From the cell containing the given text, extract its center point as (X, Y) coordinate. 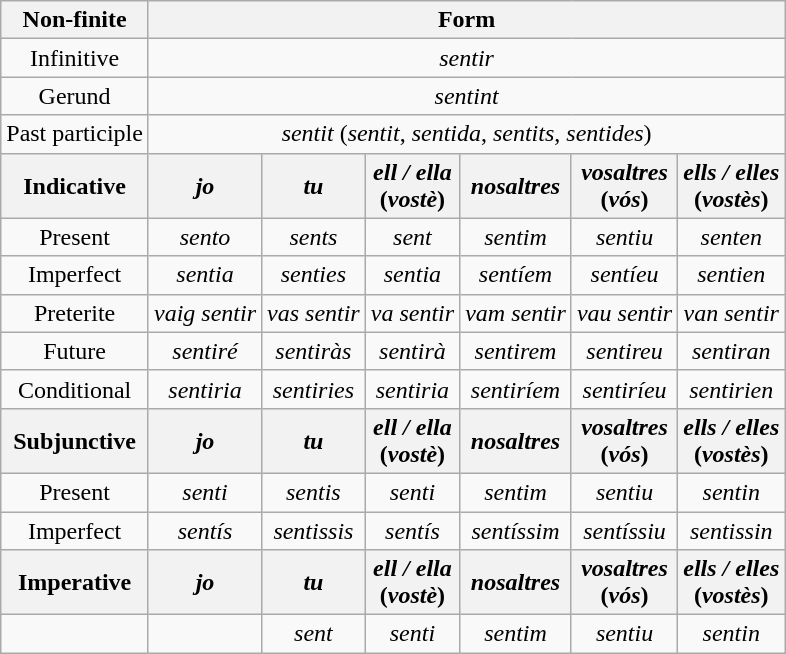
Form (466, 20)
sentíssim (516, 531)
sentint (466, 96)
Infinitive (75, 58)
sentiran (732, 351)
vau sentir (624, 313)
vas sentir (314, 313)
senten (732, 237)
sentirien (732, 389)
Preterite (75, 313)
Past participle (75, 134)
sentis (314, 492)
sentíssiu (624, 531)
sentir (466, 58)
Subjunctive (75, 440)
Indicative (75, 186)
sentíeu (624, 275)
Future (75, 351)
sentirà (412, 351)
sents (314, 237)
va sentir (412, 313)
sentien (732, 275)
sentissin (732, 531)
Non-finite (75, 20)
sentiríem (516, 389)
sentit (sentit, sentida, sentits, sentides) (466, 134)
Conditional (75, 389)
vam sentir (516, 313)
sentissis (314, 531)
sentiré (204, 351)
sento (204, 237)
van sentir (732, 313)
sentireu (624, 351)
sentíem (516, 275)
sentiries (314, 389)
Imperative (75, 582)
sentiràs (314, 351)
senties (314, 275)
sentirem (516, 351)
vaig sentir (204, 313)
Gerund (75, 96)
sentiríeu (624, 389)
